Detect which cell encompasses the target text, then output its (x, y) center coordinate. 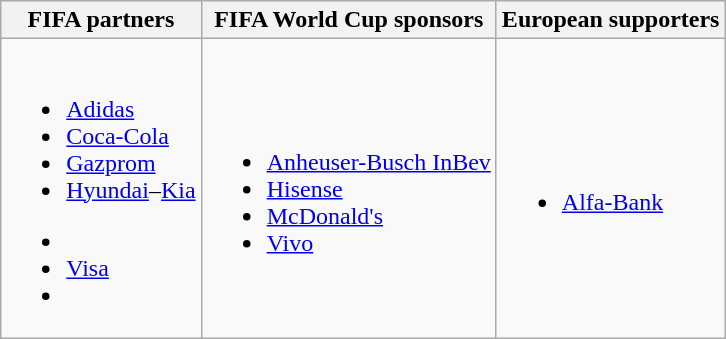
Anheuser-Busch InBevHisenseMcDonald'sVivo (348, 188)
FIFA World Cup sponsors (348, 20)
FIFA partners (101, 20)
European supporters (610, 20)
AdidasCoca-ColaGazpromHyundai–KiaVisa (101, 188)
Alfa-Bank (610, 188)
